Capture the cell that displays the provided text and extract its (X, Y) central coordinate. 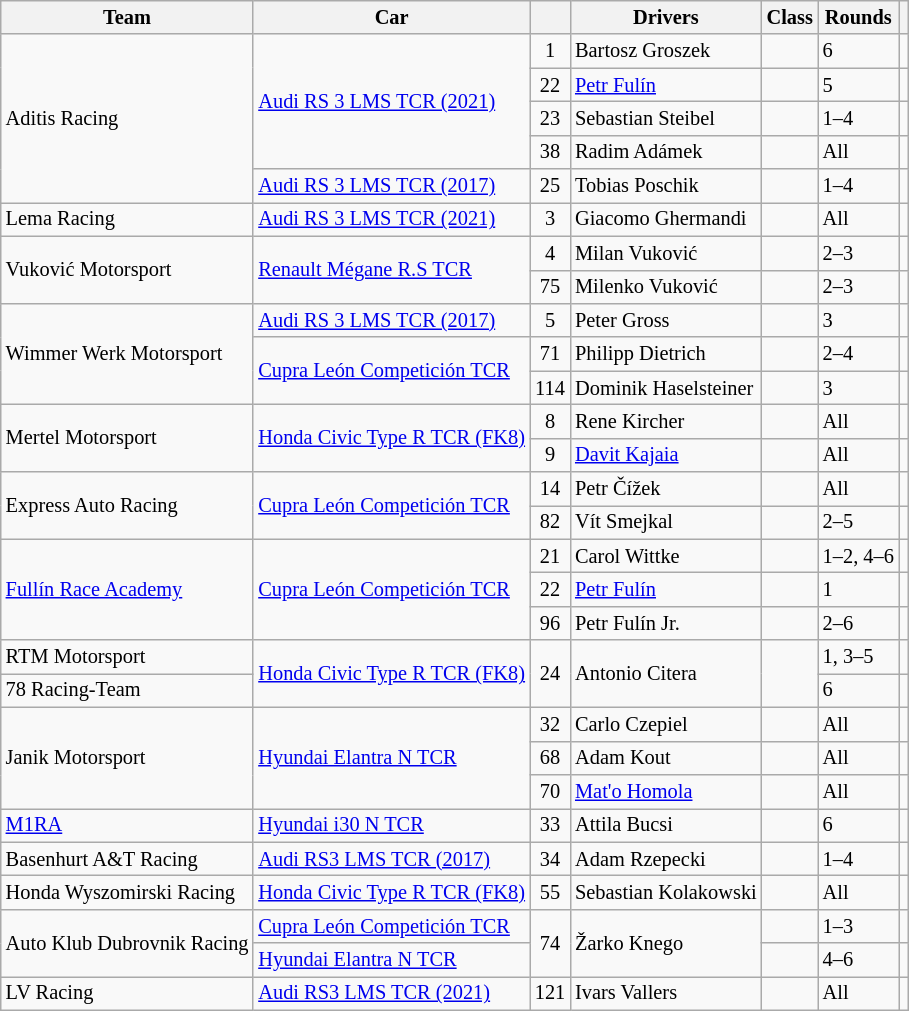
1–3 (858, 926)
Adam Rzepecki (666, 859)
Milenko Vuković (666, 287)
21 (550, 556)
RTM Motorsport (128, 657)
Basenhurt A&T Racing (128, 859)
Attila Bucsi (666, 825)
14 (550, 489)
Rene Kircher (666, 421)
Petr Fulín Jr. (666, 623)
25 (550, 186)
Rounds (858, 17)
114 (550, 388)
Žarko Knego (666, 942)
Sebastian Steibel (666, 118)
96 (550, 623)
Giacomo Ghermandi (666, 219)
Renault Mégane R.S TCR (392, 270)
Fullín Race Academy (128, 590)
Carlo Czepiel (666, 724)
Peter Gross (666, 320)
4–6 (858, 960)
Honda Wyszomirski Racing (128, 892)
Class (790, 17)
Aditis Racing (128, 118)
9 (550, 455)
Audi RS3 LMS TCR (2021) (392, 993)
55 (550, 892)
2–4 (858, 354)
Car (392, 17)
Davit Kajaia (666, 455)
23 (550, 118)
33 (550, 825)
70 (550, 791)
Sebastian Kolakowski (666, 892)
121 (550, 993)
Philipp Dietrich (666, 354)
71 (550, 354)
38 (550, 152)
Adam Kout (666, 758)
2–5 (858, 522)
Bartosz Groszek (666, 51)
75 (550, 287)
24 (550, 674)
1–2, 4–6 (858, 556)
Carol Wittke (666, 556)
M1RA (128, 825)
Team (128, 17)
Hyundai i30 N TCR (392, 825)
Ivars Vallers (666, 993)
32 (550, 724)
Wimmer Werk Motorsport (128, 354)
LV Racing (128, 993)
8 (550, 421)
Dominik Haselsteiner (666, 388)
68 (550, 758)
2–6 (858, 623)
Lema Racing (128, 219)
78 Racing-Team (128, 690)
Antonio Citera (666, 674)
74 (550, 942)
Milan Vuković (666, 253)
Auto Klub Dubrovnik Racing (128, 942)
Drivers (666, 17)
Tobias Poschik (666, 186)
82 (550, 522)
Vít Smejkal (666, 522)
Express Auto Racing (128, 506)
Janik Motorsport (128, 758)
1, 3–5 (858, 657)
Petr Čížek (666, 489)
Audi RS3 LMS TCR (2017) (392, 859)
34 (550, 859)
Radim Adámek (666, 152)
Mertel Motorsport (128, 438)
Vuković Motorsport (128, 270)
4 (550, 253)
Mat'o Homola (666, 791)
